Capture the cell that displays the provided text and extract its (x, y) central coordinate. 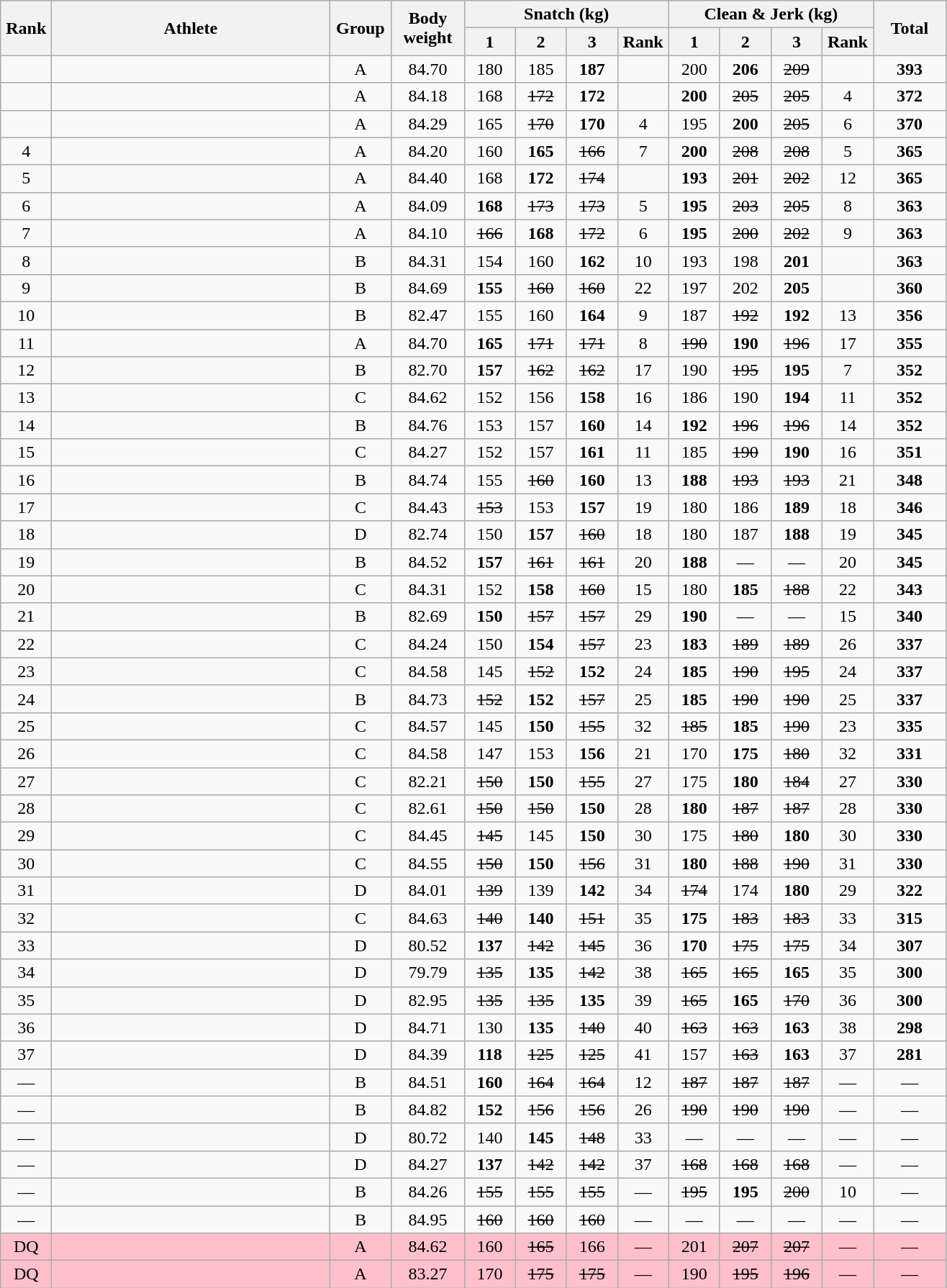
84.18 (427, 96)
39 (643, 1000)
118 (489, 1055)
84.76 (427, 425)
84.55 (427, 863)
41 (643, 1055)
194 (796, 398)
Snatch (kg) (566, 14)
84.95 (427, 1220)
84.29 (427, 124)
148 (592, 1137)
84.26 (427, 1192)
197 (694, 288)
Clean & Jerk (kg) (771, 14)
206 (746, 69)
281 (910, 1055)
80.72 (427, 1137)
84.43 (427, 507)
80.52 (427, 945)
393 (910, 69)
84.24 (427, 644)
84.20 (427, 151)
84.73 (427, 699)
298 (910, 1028)
84.01 (427, 891)
360 (910, 288)
83.27 (427, 1274)
82.47 (427, 315)
335 (910, 726)
84.74 (427, 480)
370 (910, 124)
84.45 (427, 836)
184 (796, 781)
315 (910, 918)
84.63 (427, 918)
203 (746, 206)
372 (910, 96)
340 (910, 617)
84.51 (427, 1082)
84.40 (427, 178)
84.82 (427, 1110)
331 (910, 753)
84.69 (427, 288)
351 (910, 453)
348 (910, 480)
130 (489, 1028)
82.74 (427, 535)
Total (910, 28)
Athlete (191, 28)
346 (910, 507)
82.21 (427, 781)
147 (489, 753)
82.69 (427, 617)
151 (592, 918)
84.39 (427, 1055)
84.10 (427, 233)
Group (361, 28)
82.61 (427, 809)
356 (910, 315)
82.70 (427, 371)
343 (910, 589)
84.71 (427, 1028)
355 (910, 343)
Body weight (427, 28)
307 (910, 945)
209 (796, 69)
79.79 (427, 973)
84.52 (427, 562)
84.09 (427, 206)
82.95 (427, 1000)
322 (910, 891)
198 (746, 260)
40 (643, 1028)
84.57 (427, 726)
